Search for the cell housing the specified text and yield its (x, y) center coordinate. 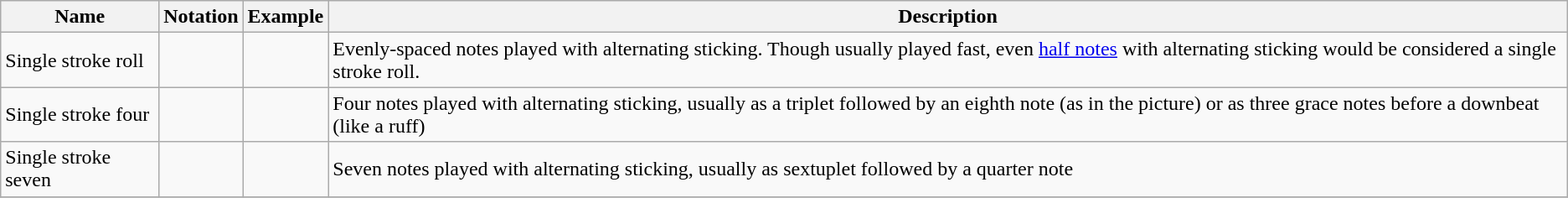
Single stroke four (80, 114)
Notation (201, 17)
Seven notes played with alternating sticking, usually as sextuplet followed by a quarter note (948, 169)
Single stroke seven (80, 169)
Name (80, 17)
Description (948, 17)
Example (286, 17)
Single stroke roll (80, 60)
